From the cell containing the given text, extract its center point as (X, Y) coordinate. 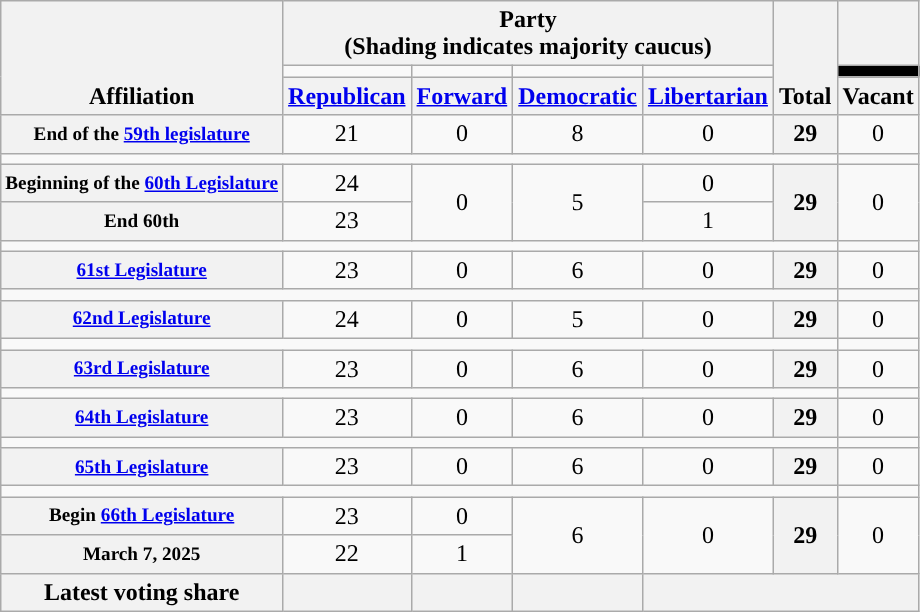
Beginning of the 60th Legislature (142, 183)
End 60th (142, 221)
March 7, 2025 (142, 554)
Party (Shading indicates majority caucus) (528, 34)
Vacant (878, 96)
Affiliation (142, 58)
Democratic (578, 96)
62nd Legislature (142, 319)
21 (347, 134)
65th Legislature (142, 467)
Latest voting share (142, 592)
End of the 59th legislature (142, 134)
Begin 66th Legislature (142, 516)
64th Legislature (142, 418)
63rd Legislature (142, 369)
22 (347, 554)
61st Legislature (142, 270)
Total (805, 58)
Libertarian (708, 96)
Forward (462, 96)
8 (578, 134)
Republican (347, 96)
